For the text-containing cell, return its midpoint in (x, y) coordinate format. 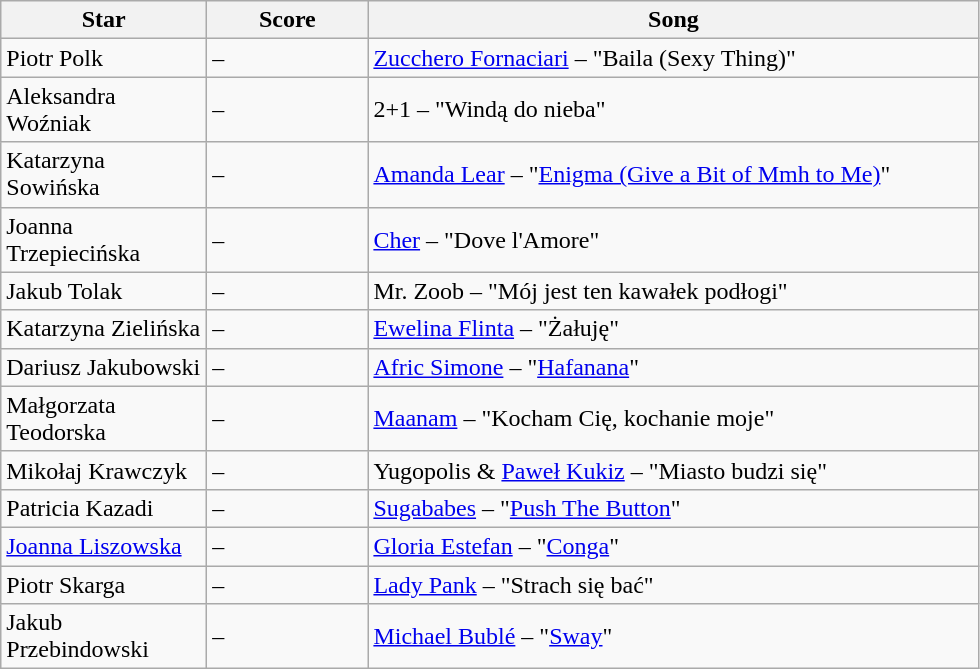
Cher – "Dove l'Amore" (674, 240)
Piotr Skarga (104, 585)
Jakub Tolak (104, 291)
Ewelina Flinta – "Żałuję" (674, 329)
Jakub Przebindowski (104, 636)
Sugababes – "Push The Button" (674, 508)
Dariusz Jakubowski (104, 367)
Gloria Estefan – "Conga" (674, 546)
Joanna Liszowska (104, 546)
Katarzyna Zielińska (104, 329)
Score (288, 20)
Star (104, 20)
Yugopolis & Paweł Kukiz – "Miasto budzi się" (674, 470)
Katarzyna Sowińska (104, 174)
Afric Simone – "Hafanana" (674, 367)
Piotr Polk (104, 58)
Song (674, 20)
Mr. Zoob – "Mój jest ten kawałek podłogi" (674, 291)
Michael Bublé – "Sway" (674, 636)
Małgorzata Teodorska (104, 418)
Patricia Kazadi (104, 508)
Joanna Trzepiecińska (104, 240)
Amanda Lear – "Enigma (Give a Bit of Mmh to Me)" (674, 174)
Zucchero Fornaciari – "Baila (Sexy Thing)" (674, 58)
Lady Pank – "Strach się bać" (674, 585)
2+1 – "Windą do nieba" (674, 110)
Maanam – "Kocham Cię, kochanie moje" (674, 418)
Aleksandra Woźniak (104, 110)
Mikołaj Krawczyk (104, 470)
